Identify which cell holds the provided text, then report its (X, Y) central coordinate. 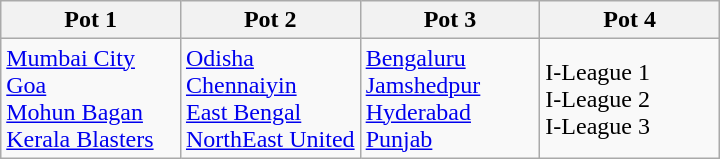
Pot 1 (91, 20)
I-League 1 I-League 2 I-League 3 (630, 98)
Mumbai City Goa Mohun Bagan Kerala Blasters (91, 98)
Bengaluru Jamshedpur Hyderabad Punjab (450, 98)
Pot 4 (630, 20)
Odisha ChennaiyinEast Bengal NorthEast United (270, 98)
Pot 3 (450, 20)
Pot 2 (270, 20)
